Return (X, Y) of the center of cell containing provided text 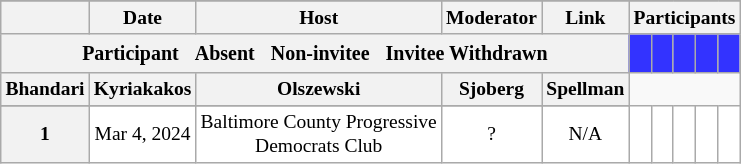
N/A (586, 134)
Link (586, 18)
Host (318, 18)
Mar 4, 2024 (142, 134)
Participants (684, 18)
Moderator (491, 18)
1 (45, 134)
Date (142, 18)
Participant Absent Non-invitee Invitee Withdrawn (315, 53)
Baltimore County ProgressiveDemocrats Club (318, 134)
Bhandari (45, 88)
Spellman (586, 88)
Kyriakakos (142, 88)
Olszewski (318, 88)
Sjoberg (491, 88)
? (491, 134)
